Return [x, y] of the center of cell containing provided text 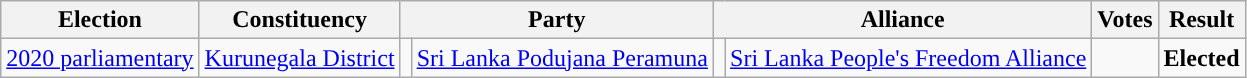
Election [100, 20]
Sri Lanka People's Freedom Alliance [908, 58]
Votes [1125, 20]
Sri Lanka Podujana Peramuna [562, 58]
Party [556, 20]
Alliance [902, 20]
Constituency [300, 20]
Kurunegala District [300, 58]
Result [1202, 20]
Elected [1202, 58]
2020 parliamentary [100, 58]
